From the cell containing the given text, extract its center point as [x, y] coordinate. 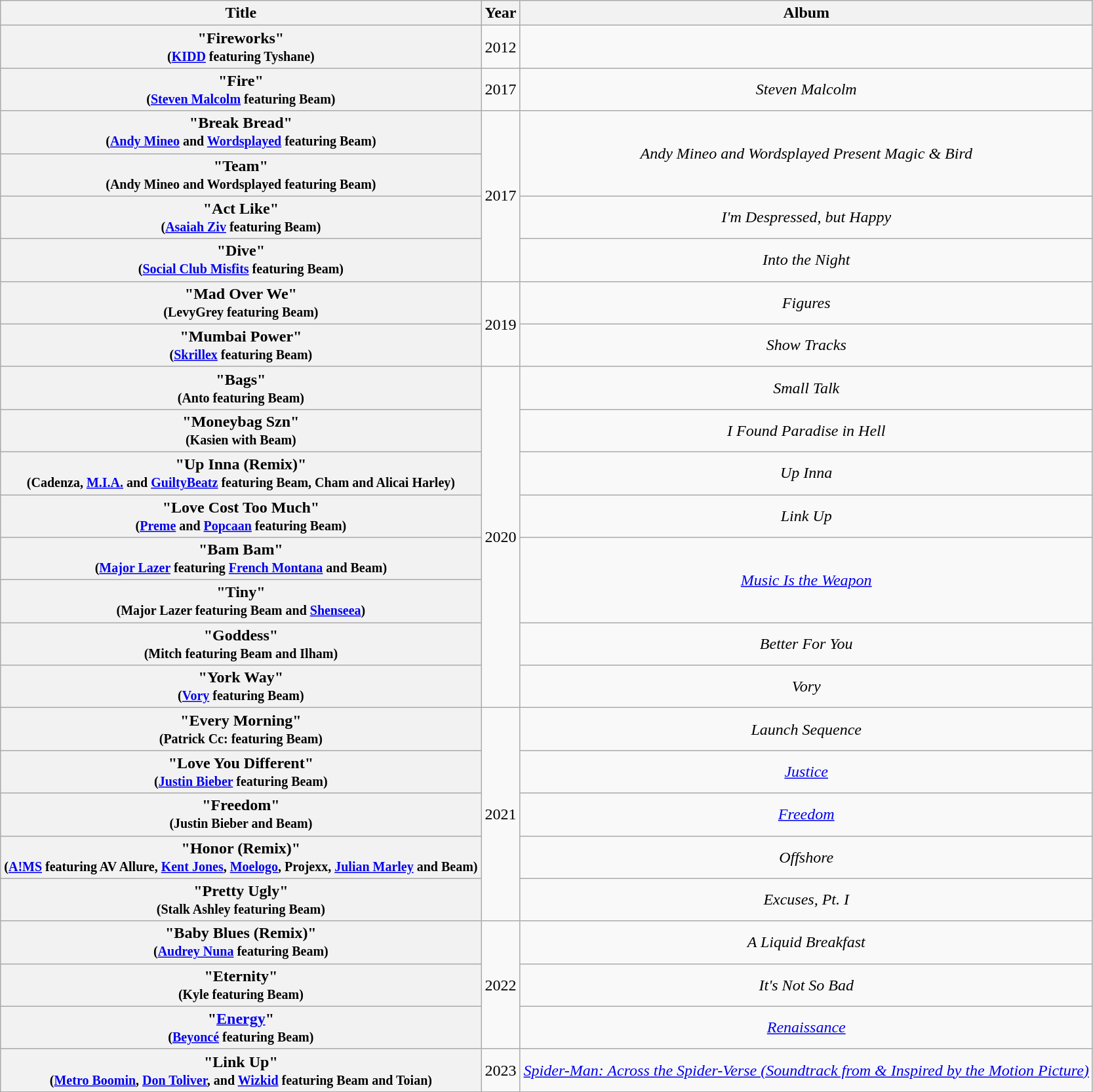
"Love You Different"(Justin Bieber featuring Beam) [241, 772]
2022 [501, 985]
Freedom [806, 814]
"Moneybag Szn"(Kasien with Beam) [241, 430]
Renaissance [806, 1028]
Figures [806, 303]
"Tiny"(Major Lazer featuring Beam and Shenseea) [241, 602]
Andy Mineo and Wordsplayed Present Magic & Bird [806, 153]
"Link Up"(Metro Boomin, Don Toliver, and Wizkid featuring Beam and Toian) [241, 1070]
"Fireworks"(KIDD featuring Tyshane) [241, 47]
"Baby Blues (Remix)"(Audrey Nuna featuring Beam) [241, 943]
"Energy"(Beyoncé featuring Beam) [241, 1028]
"Fire"(Steven Malcolm featuring Beam) [241, 89]
"Mumbai Power"(Skrillex featuring Beam) [241, 345]
Spider-Man: Across the Spider-Verse (Soundtrack from & Inspired by the Motion Picture) [806, 1070]
A Liquid Breakfast [806, 943]
Year [501, 13]
"Act Like"(Asaiah Ziv featuring Beam) [241, 218]
Show Tracks [806, 345]
It's Not So Bad [806, 985]
Music Is the Weapon [806, 580]
Offshore [806, 857]
"Love Cost Too Much"(Preme and Popcaan featuring Beam) [241, 515]
"Goddess"(Mitch featuring Beam and Ilham) [241, 644]
Small Talk [806, 388]
"Bags"(Anto featuring Beam) [241, 388]
"Every Morning"(Patrick Cc: featuring Beam) [241, 729]
Title [241, 13]
Justice [806, 772]
Better For You [806, 644]
"Mad Over We"(LevyGrey featuring Beam) [241, 303]
2019 [501, 324]
"Break Bread"(Andy Mineo and Wordsplayed featuring Beam) [241, 132]
Excuses, Pt. I [806, 899]
"Eternity"(Kyle featuring Beam) [241, 985]
"Dive"(Social Club Misfits featuring Beam) [241, 260]
Album [806, 13]
"Honor (Remix)"(A!MS featuring AV Allure, Kent Jones, Moelogo, Projexx, Julian Marley and Beam) [241, 857]
"Up Inna (Remix)"(Cadenza, M.I.A. and GuiltyBeatz featuring Beam, Cham and Alicai Harley) [241, 473]
Vory [806, 687]
Launch Sequence [806, 729]
"Pretty Ugly"(Stalk Ashley featuring Beam) [241, 899]
Up Inna [806, 473]
Into the Night [806, 260]
"Bam Bam"(Major Lazer featuring French Montana and Beam) [241, 558]
2012 [501, 47]
I'm Despressed, but Happy [806, 218]
"Freedom"(Justin Bieber and Beam) [241, 814]
Steven Malcolm [806, 89]
2021 [501, 814]
2023 [501, 1070]
Link Up [806, 515]
I Found Paradise in Hell [806, 430]
2020 [501, 537]
"York Way"(Vory featuring Beam) [241, 687]
"Team"(Andy Mineo and Wordsplayed featuring Beam) [241, 174]
